Return (X, Y) of the center of cell containing provided text 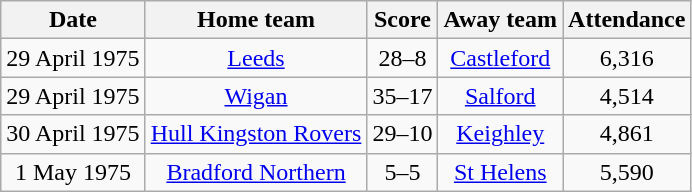
4,514 (627, 96)
Score (402, 20)
St Helens (500, 172)
Wigan (256, 96)
Castleford (500, 58)
Away team (500, 20)
Bradford Northern (256, 172)
1 May 1975 (73, 172)
28–8 (402, 58)
29–10 (402, 134)
5,590 (627, 172)
5–5 (402, 172)
Date (73, 20)
30 April 1975 (73, 134)
Attendance (627, 20)
Salford (500, 96)
Keighley (500, 134)
Home team (256, 20)
6,316 (627, 58)
35–17 (402, 96)
Hull Kingston Rovers (256, 134)
Leeds (256, 58)
4,861 (627, 134)
